Scan for the cell matching the given text and deliver its [X, Y] coordinate at center. 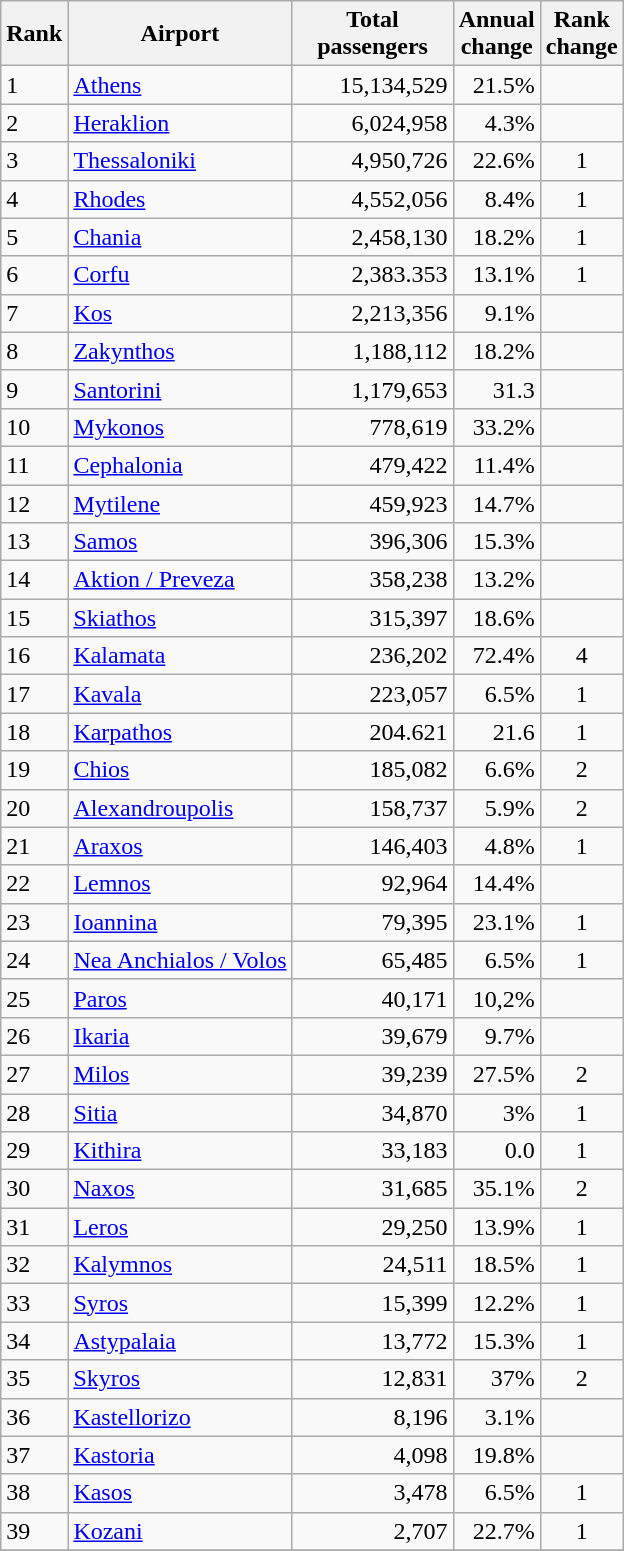
4,098 [372, 1455]
39,239 [372, 1074]
Astypalaia [180, 1341]
479,422 [372, 465]
8 [34, 351]
4,950,726 [372, 161]
37% [496, 1379]
Sitia [180, 1113]
Rank [34, 34]
Paros [180, 998]
3.1% [496, 1417]
13 [34, 542]
0.0 [496, 1151]
Ioannina [180, 922]
Chios [180, 770]
459,923 [372, 503]
23 [34, 922]
158,737 [372, 808]
22.7% [496, 1531]
Karpathos [180, 732]
14 [34, 580]
11 [34, 465]
27 [34, 1074]
Skiathos [180, 618]
2,383.353 [372, 275]
7 [34, 313]
Kavala [180, 694]
16 [34, 656]
34,870 [372, 1113]
79,395 [372, 922]
9 [34, 389]
Kastellorizo [180, 1417]
15 [34, 618]
Mykonos [180, 427]
4,552,056 [372, 199]
35.1% [496, 1189]
13.1% [496, 275]
Kozani [180, 1531]
14.7% [496, 503]
Rankchange [582, 34]
9.1% [496, 313]
72.4% [496, 656]
Syros [180, 1303]
18.5% [496, 1265]
2,213,356 [372, 313]
34 [34, 1341]
12 [34, 503]
10 [34, 427]
Aktion / Preveza [180, 580]
Kastoria [180, 1455]
396,306 [372, 542]
Araxos [180, 846]
37 [34, 1455]
28 [34, 1113]
18.6% [496, 618]
146,403 [372, 846]
33.2% [496, 427]
12.2% [496, 1303]
17 [34, 694]
Thessaloniki [180, 161]
Chania [180, 237]
65,485 [372, 960]
Kalamata [180, 656]
35 [34, 1379]
Kithira [180, 1151]
24,511 [372, 1265]
Milos [180, 1074]
8.4% [496, 199]
5 [34, 237]
38 [34, 1493]
4.3% [496, 123]
Skyros [180, 1379]
11.4% [496, 465]
22 [34, 884]
31.3 [496, 389]
5.9% [496, 808]
26 [34, 1036]
Nea Anchialos / Volos [180, 960]
Airport [180, 34]
1,179,653 [372, 389]
Ikaria [180, 1036]
358,238 [372, 580]
Naxos [180, 1189]
3,478 [372, 1493]
Cephalonia [180, 465]
Totalpassengers [372, 34]
Rhodes [180, 199]
3% [496, 1113]
30 [34, 1189]
Kos [180, 313]
15,134,529 [372, 85]
13,772 [372, 1341]
Santorini [180, 389]
Corfu [180, 275]
14.4% [496, 884]
6.6% [496, 770]
Heraklion [180, 123]
21.5% [496, 85]
236,202 [372, 656]
6,024,958 [372, 123]
92,964 [372, 884]
Zakynthos [180, 351]
Annualchange [496, 34]
8,196 [372, 1417]
39,679 [372, 1036]
24 [34, 960]
Mytilene [180, 503]
36 [34, 1417]
29,250 [372, 1227]
10,2% [496, 998]
185,082 [372, 770]
3 [34, 161]
20 [34, 808]
21 [34, 846]
Samos [180, 542]
12,831 [372, 1379]
15,399 [372, 1303]
40,171 [372, 998]
13.9% [496, 1227]
19 [34, 770]
223,057 [372, 694]
2,707 [372, 1531]
25 [34, 998]
18 [34, 732]
204.621 [372, 732]
23.1% [496, 922]
13.2% [496, 580]
21.6 [496, 732]
315,397 [372, 618]
Alexandroupolis [180, 808]
19.8% [496, 1455]
31,685 [372, 1189]
31 [34, 1227]
Kasos [180, 1493]
Lemnos [180, 884]
33 [34, 1303]
2,458,130 [372, 237]
Kalymnos [180, 1265]
33,183 [372, 1151]
Athens [180, 85]
9.7% [496, 1036]
Leros [180, 1227]
4.8% [496, 846]
39 [34, 1531]
29 [34, 1151]
27.5% [496, 1074]
32 [34, 1265]
778,619 [372, 427]
22.6% [496, 161]
6 [34, 275]
1,188,112 [372, 351]
